Find where the given text appears and provide that cell's center as (x, y) coordinate. 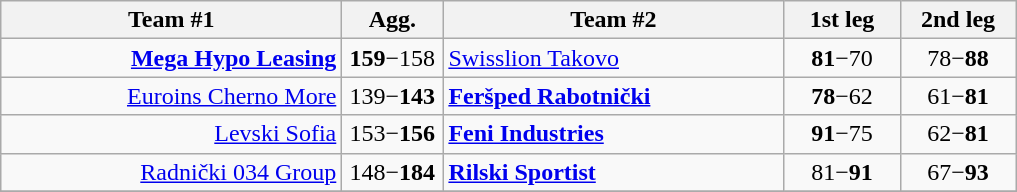
81−70 (842, 58)
Mega Hypo Leasing (172, 58)
78−62 (842, 96)
Agg. (392, 20)
Rilski Sportist (614, 172)
159−158 (392, 58)
Radnički 034 Group (172, 172)
91−75 (842, 134)
Euroins Cherno More (172, 96)
67−93 (958, 172)
78−88 (958, 58)
139−143 (392, 96)
Feršped Rabotnički (614, 96)
81−91 (842, 172)
153−156 (392, 134)
61−81 (958, 96)
148−184 (392, 172)
62−81 (958, 134)
Levski Sofia (172, 134)
Feni Industries (614, 134)
Team #2 (614, 20)
Swisslion Takovo (614, 58)
1st leg (842, 20)
2nd leg (958, 20)
Team #1 (172, 20)
